Provide the [X, Y] coordinate of the cell's center where the given text is located.  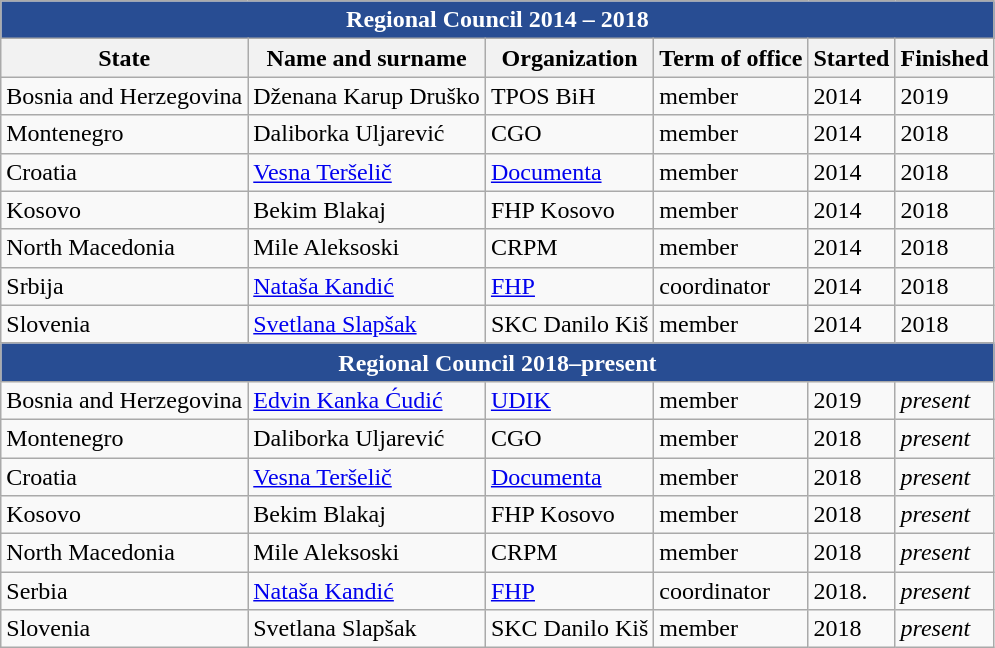
UDIK [569, 400]
Serbia [124, 591]
Edvin Kanka Ćudić [367, 400]
Started [852, 58]
State [124, 58]
TPOS BiH [569, 96]
Organization [569, 58]
Term of office [731, 58]
Regional Council 2014 – 2018 [498, 20]
Regional Council 2018–present [498, 362]
Finished [944, 58]
Srbija [124, 286]
Name and surname [367, 58]
Dženana Karup Druško [367, 96]
2018. [852, 591]
